Extract the [x, y] coordinate from the center of the cell holding the provided text.  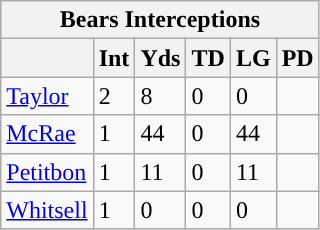
Whitsell [47, 210]
Yds [160, 58]
PD [298, 58]
2 [114, 96]
Petitbon [47, 172]
TD [208, 58]
LG [253, 58]
8 [160, 96]
Bears Interceptions [160, 20]
McRae [47, 134]
Taylor [47, 96]
Int [114, 58]
